Determine the (X, Y) coordinate at the center of the cell enclosing the given text.  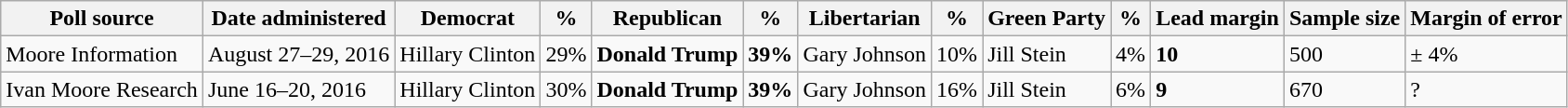
Poll source (102, 19)
10 (1218, 54)
500 (1344, 54)
Lead margin (1218, 19)
Margin of error (1486, 19)
6% (1131, 89)
9 (1218, 89)
August 27–29, 2016 (298, 54)
Moore Information (102, 54)
29% (567, 54)
June 16–20, 2016 (298, 89)
30% (567, 89)
Date administered (298, 19)
670 (1344, 89)
Libertarian (865, 19)
Green Party (1047, 19)
± 4% (1486, 54)
Ivan Moore Research (102, 89)
Sample size (1344, 19)
Democrat (468, 19)
10% (957, 54)
16% (957, 89)
? (1486, 89)
Republican (667, 19)
4% (1131, 54)
